Return (x, y) of the center of cell containing provided text 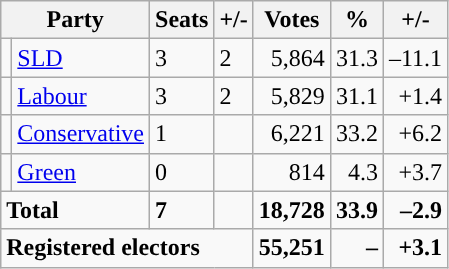
Conservative (81, 134)
5,864 (292, 58)
0 (182, 172)
– (356, 248)
Votes (292, 20)
31.1 (356, 96)
+3.1 (415, 248)
Registered electors (128, 248)
55,251 (292, 248)
+1.4 (415, 96)
5,829 (292, 96)
+6.2 (415, 134)
1 (182, 134)
18,728 (292, 210)
31.3 (356, 58)
6,221 (292, 134)
33.2 (356, 134)
Party (76, 20)
33.9 (356, 210)
+3.7 (415, 172)
–2.9 (415, 210)
814 (292, 172)
% (356, 20)
Total (76, 210)
Seats (182, 20)
4.3 (356, 172)
Labour (81, 96)
SLD (81, 58)
7 (182, 210)
–11.1 (415, 58)
Green (81, 172)
